Output the [x, y] coordinate of the center of the cell containing the given text.  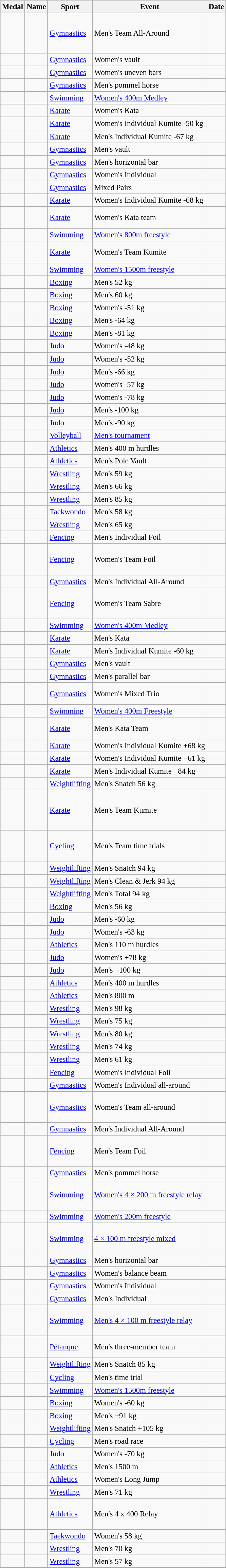
Women's 800m freestyle [149, 235]
Women's -78 kg [149, 397]
Women's +78 kg [149, 957]
Men's Individual Foil [149, 537]
Women's Individual Kumite +68 kg [149, 746]
Men's Snatch 56 kg [149, 784]
Women's Team Foil [149, 559]
Women's Kata [149, 111]
Women's Long Jump [149, 1479]
Men's 70 kg [149, 1549]
Women's Team Sabre [149, 603]
Women's Individual all-around [149, 1085]
Men's Team Kumite [149, 811]
Women's -57 kg [149, 384]
Men's 110 m hurdles [149, 945]
Men's 61 kg [149, 1059]
Men's 74 kg [149, 1047]
Volleyball [70, 436]
Men's 65 kg [149, 525]
Men's 800 m [149, 996]
Women's 400m Freestyle [149, 711]
Pétanque [70, 1347]
Men's 4 x 400 Relay [149, 1514]
Mixed Pairs [149, 187]
Women's Individual Kumite −61 kg [149, 758]
Men's 52 kg [149, 282]
Women's -63 kg [149, 932]
4 × 100 m freestyle mixed [149, 1238]
Men's 56 kg [149, 906]
Men's +91 kg [149, 1416]
Women's -60 kg [149, 1403]
Men's Kata [149, 638]
Men's 1500 m [149, 1466]
Men's 80 kg [149, 1034]
Men's 75 kg [149, 1021]
Men's 58 kg [149, 512]
Women's Individual Kumite -68 kg [149, 200]
Men's Team All-Around [149, 33]
Event [149, 7]
Men's Snatch 85 kg [149, 1365]
Men's -66 kg [149, 372]
Date [216, 7]
Women's uneven bars [149, 73]
Men's Individual Kumite -60 kg [149, 651]
Men's tournament [149, 436]
Women's Individual Foil [149, 1072]
Men's -90 kg [149, 423]
Men's 85 kg [149, 499]
Men's Clean & Jerk 94 kg [149, 881]
Name [36, 7]
Men's Pole Vault [149, 461]
Women's 58 kg [149, 1536]
Men's 60 kg [149, 295]
Men's Individual [149, 1299]
Men's road race [149, 1441]
Men's Individual Kumite -67 kg [149, 136]
Men's -100 kg [149, 410]
Women's -70 kg [149, 1454]
Men's Snatch 94 kg [149, 868]
Men's 71 kg [149, 1492]
Women's Team Kumite [149, 252]
Women's Individual Kumite -50 kg [149, 124]
Men's Individual Kumite −84 kg [149, 771]
Men's 98 kg [149, 1009]
Men's Total 94 kg [149, 893]
Men's +100 kg [149, 970]
Men's 57 kg [149, 1562]
Women's vault [149, 60]
Women's Kata team [149, 217]
Men's three-member team [149, 1347]
Men's Team Foil [149, 1151]
Men's -64 kg [149, 320]
Men's time trial [149, 1377]
Women's -51 kg [149, 308]
Women's Team all-around [149, 1107]
Men's 66 kg [149, 486]
Men's -81 kg [149, 333]
Men's 4 × 100 m freestyle relay [149, 1321]
Women's 4 × 200 m freestyle relay [149, 1195]
Women's -52 kg [149, 359]
Men's Kata Team [149, 728]
Medal [13, 7]
Women's 200m freestyle [149, 1217]
Men's -60 kg [149, 919]
Men's Team time trials [149, 846]
Women's Mixed Trio [149, 694]
Women's -48 kg [149, 346]
Men's 59 kg [149, 474]
Sport [70, 7]
Men's Snatch +105 kg [149, 1428]
Men's parallel bar [149, 676]
Women's balance beam [149, 1273]
